Search for the cell housing the specified text and yield its [x, y] center coordinate. 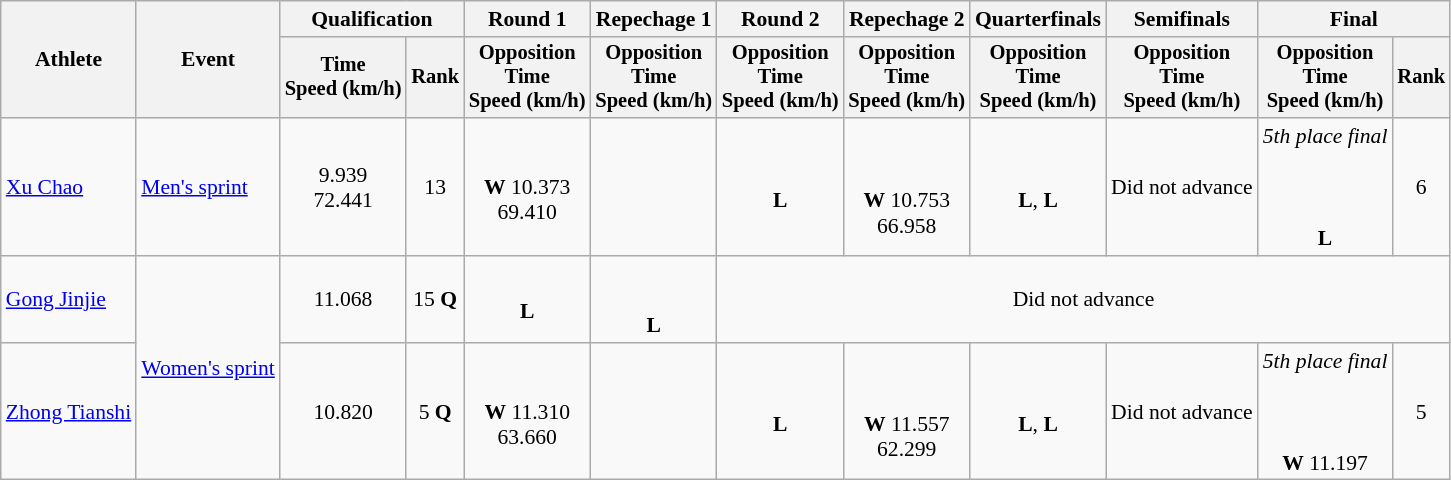
Quarterfinals [1038, 19]
W 10.75366.958 [906, 187]
Final [1354, 19]
Repechage 2 [906, 19]
11.068 [344, 300]
Athlete [68, 60]
Round 2 [780, 19]
Round 1 [528, 19]
W 10.373 69.410 [528, 187]
Gong Jinjie [68, 300]
13 [435, 187]
Semifinals [1182, 19]
15 Q [435, 300]
5th place finalL [1326, 187]
L, L [1038, 187]
TimeSpeed (km/h) [344, 78]
Repechage 1 [654, 19]
9.939 72.441 [344, 187]
Event [208, 60]
Men's sprint [208, 187]
Women's sprint [208, 368]
6 [1421, 187]
Qualification [372, 19]
Xu Chao [68, 187]
